Detect which cell encompasses the target text, then output its (X, Y) center coordinate. 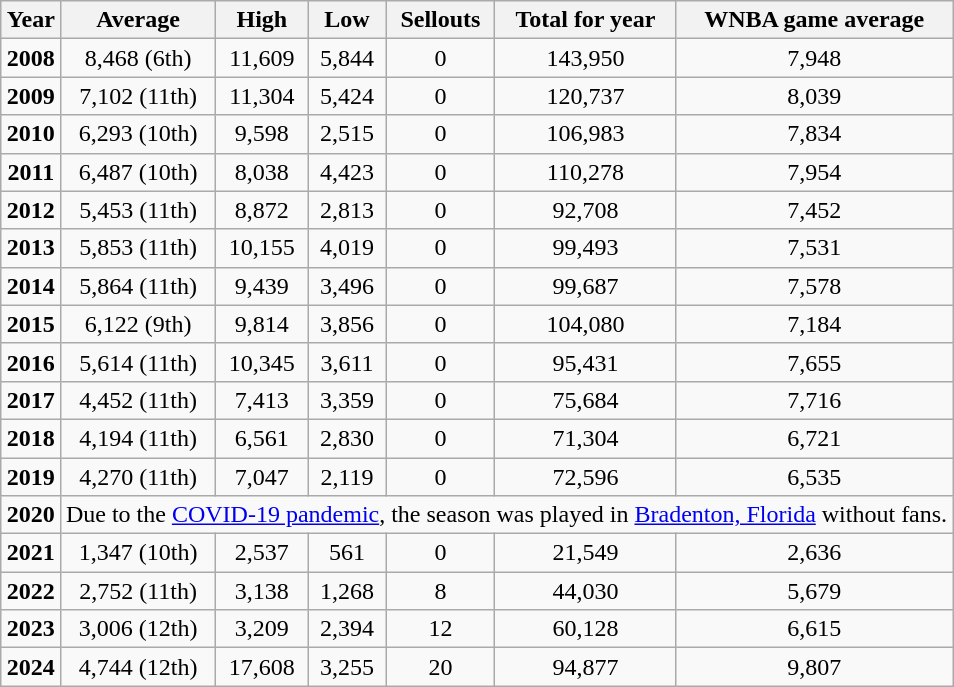
3,255 (347, 667)
120,737 (586, 96)
Average (138, 20)
8,872 (262, 210)
1,268 (347, 591)
5,453 (11th) (138, 210)
3,006 (12th) (138, 629)
7,954 (814, 172)
7,531 (814, 248)
6,293 (10th) (138, 134)
2,537 (262, 553)
WNBA game average (814, 20)
2017 (30, 400)
7,047 (262, 477)
8 (440, 591)
2024 (30, 667)
6,122 (9th) (138, 324)
2,636 (814, 553)
6,561 (262, 438)
92,708 (586, 210)
2013 (30, 248)
2012 (30, 210)
9,807 (814, 667)
4,019 (347, 248)
9,439 (262, 286)
11,609 (262, 58)
7,655 (814, 362)
3,209 (262, 629)
2014 (30, 286)
Low (347, 20)
3,359 (347, 400)
10,155 (262, 248)
7,184 (814, 324)
8,038 (262, 172)
99,493 (586, 248)
7,948 (814, 58)
2016 (30, 362)
95,431 (586, 362)
2021 (30, 553)
2,752 (11th) (138, 591)
7,452 (814, 210)
2015 (30, 324)
4,423 (347, 172)
6,487 (10th) (138, 172)
2011 (30, 172)
5,424 (347, 96)
2022 (30, 591)
Sellouts (440, 20)
5,679 (814, 591)
2008 (30, 58)
17,608 (262, 667)
9,814 (262, 324)
7,834 (814, 134)
72,596 (586, 477)
2019 (30, 477)
561 (347, 553)
143,950 (586, 58)
2,119 (347, 477)
7,102 (11th) (138, 96)
5,853 (11th) (138, 248)
7,716 (814, 400)
94,877 (586, 667)
2,394 (347, 629)
4,194 (11th) (138, 438)
5,614 (11th) (138, 362)
2018 (30, 438)
6,615 (814, 629)
60,128 (586, 629)
6,535 (814, 477)
2,830 (347, 438)
5,844 (347, 58)
21,549 (586, 553)
Year (30, 20)
44,030 (586, 591)
2010 (30, 134)
7,413 (262, 400)
2020 (30, 515)
104,080 (586, 324)
5,864 (11th) (138, 286)
71,304 (586, 438)
3,496 (347, 286)
Due to the COVID-19 pandemic, the season was played in Bradenton, Florida without fans. (506, 515)
4,452 (11th) (138, 400)
High (262, 20)
2023 (30, 629)
3,138 (262, 591)
99,687 (586, 286)
110,278 (586, 172)
11,304 (262, 96)
6,721 (814, 438)
12 (440, 629)
3,611 (347, 362)
9,598 (262, 134)
4,744 (12th) (138, 667)
4,270 (11th) (138, 477)
1,347 (10th) (138, 553)
75,684 (586, 400)
2,515 (347, 134)
106,983 (586, 134)
20 (440, 667)
2009 (30, 96)
10,345 (262, 362)
8,468 (6th) (138, 58)
3,856 (347, 324)
Total for year (586, 20)
8,039 (814, 96)
2,813 (347, 210)
7,578 (814, 286)
